Capture the cell that displays the provided text and extract its (x, y) central coordinate. 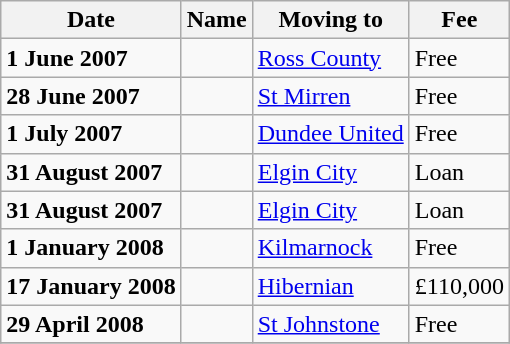
Dundee United (330, 134)
£110,000 (459, 286)
Moving to (330, 20)
Ross County (330, 58)
1 June 2007 (91, 58)
28 June 2007 (91, 96)
Hibernian (330, 286)
Name (216, 20)
1 July 2007 (91, 134)
1 January 2008 (91, 248)
Fee (459, 20)
17 January 2008 (91, 286)
Date (91, 20)
St Mirren (330, 96)
29 April 2008 (91, 324)
Kilmarnock (330, 248)
St Johnstone (330, 324)
